Extract the (x, y) coordinate from the center of the cell holding the provided text.  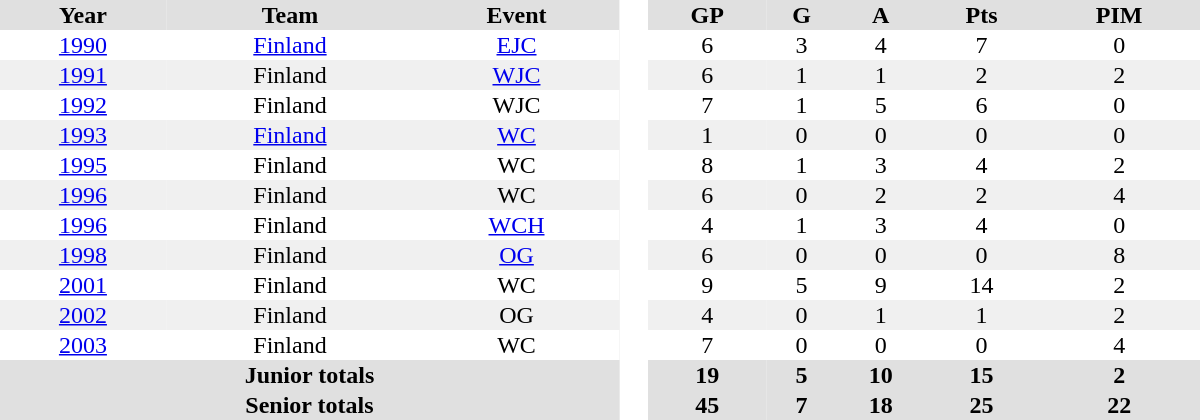
22 (1119, 405)
2002 (83, 315)
Junior totals (310, 375)
Pts (982, 15)
A (881, 15)
25 (982, 405)
2001 (83, 285)
45 (707, 405)
Event (516, 15)
GP (707, 15)
14 (982, 285)
2003 (83, 345)
Team (290, 15)
19 (707, 375)
G (801, 15)
1992 (83, 105)
WCH (516, 225)
1995 (83, 165)
15 (982, 375)
18 (881, 405)
EJC (516, 45)
1993 (83, 135)
Senior totals (310, 405)
1991 (83, 75)
10 (881, 375)
Year (83, 15)
PIM (1119, 15)
1998 (83, 255)
1990 (83, 45)
